Find where the given text appears and provide that cell's center as [x, y] coordinate. 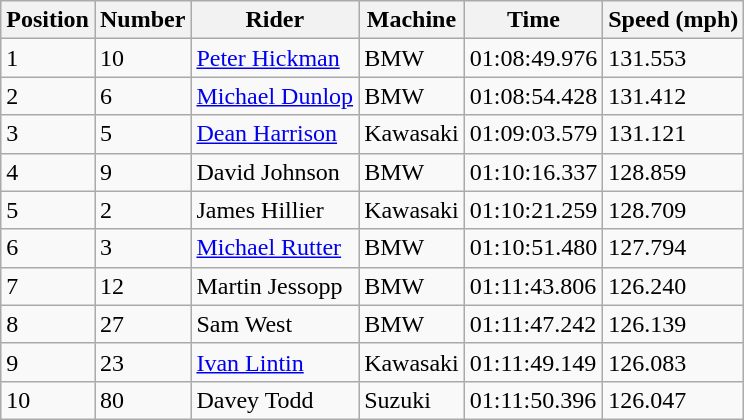
01:11:47.242 [533, 324]
Davey Todd [275, 400]
01:08:54.428 [533, 96]
80 [142, 400]
Sam West [275, 324]
131.121 [674, 134]
David Johnson [275, 172]
23 [142, 362]
126.047 [674, 400]
4 [48, 172]
Dean Harrison [275, 134]
Time [533, 20]
126.240 [674, 286]
1 [48, 58]
126.139 [674, 324]
01:11:49.149 [533, 362]
Suzuki [412, 400]
8 [48, 324]
01:08:49.976 [533, 58]
128.709 [674, 210]
01:11:43.806 [533, 286]
Ivan Lintin [275, 362]
128.859 [674, 172]
01:10:21.259 [533, 210]
127.794 [674, 248]
7 [48, 286]
01:09:03.579 [533, 134]
Michael Dunlop [275, 96]
Peter Hickman [275, 58]
131.553 [674, 58]
01:11:50.396 [533, 400]
Michael Rutter [275, 248]
Number [142, 20]
27 [142, 324]
Rider [275, 20]
Machine [412, 20]
James Hillier [275, 210]
131.412 [674, 96]
Position [48, 20]
Speed (mph) [674, 20]
01:10:51.480 [533, 248]
Martin Jessopp [275, 286]
01:10:16.337 [533, 172]
126.083 [674, 362]
12 [142, 286]
